Return the (X, Y) coordinate for the center point of the cell that contains the specified text.  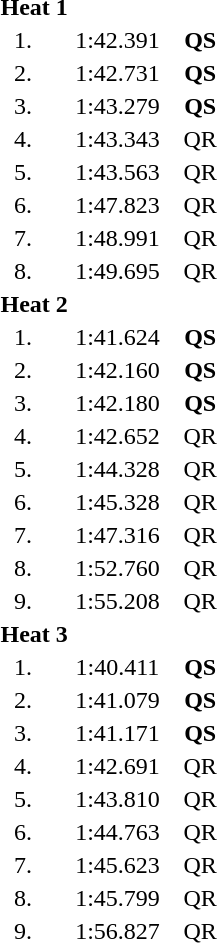
1:41.079 (118, 700)
1:42.180 (118, 403)
1:44.328 (118, 469)
1:41.171 (118, 733)
1:43.343 (118, 139)
1:47.316 (118, 535)
1:45.328 (118, 502)
1:43.563 (118, 172)
1:55.208 (118, 601)
1:42.691 (118, 766)
1:42.391 (118, 40)
1:48.991 (118, 238)
1:52.760 (118, 568)
1:43.279 (118, 106)
1:45.623 (118, 865)
1:42.731 (118, 73)
1:49.695 (118, 271)
1:40.411 (118, 667)
1:42.160 (118, 370)
1:44.763 (118, 832)
1:47.823 (118, 205)
1:43.810 (118, 799)
1:42.652 (118, 436)
1:41.624 (118, 337)
1:45.799 (118, 898)
